Search for the cell housing the specified text and yield its (X, Y) center coordinate. 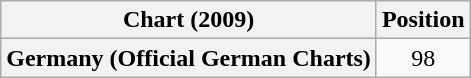
Chart (2009) (189, 20)
Position (423, 20)
Germany (Official German Charts) (189, 58)
98 (423, 58)
